Scan for the cell matching the given text and deliver its (x, y) coordinate at center. 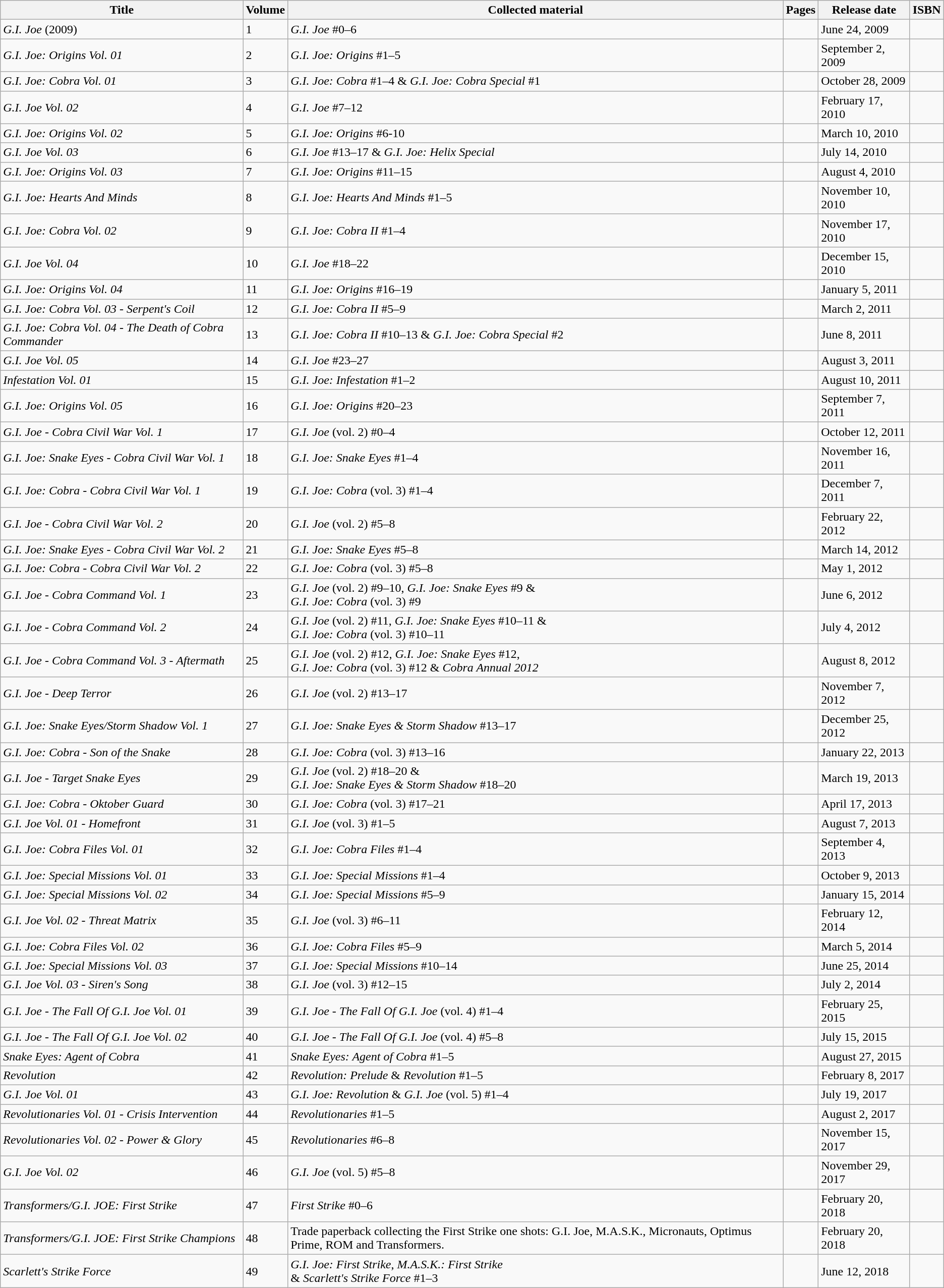
G.I. Joe: Snake Eyes #1–4 (536, 458)
39 (265, 1011)
G.I. Joe: Origins #11–15 (536, 172)
16 (265, 406)
23 (265, 594)
G.I. Joe: Origins #1–5 (536, 55)
G.I. Joe - Deep Terror (122, 693)
Release date (864, 10)
G.I. Joe #0–6 (536, 29)
G.I. Joe: Revolution & G.I. Joe (vol. 5) #1–4 (536, 1094)
G.I. Joe (vol. 2) #11, G.I. Joe: Snake Eyes #10–11 &G.I. Joe: Cobra (vol. 3) #10–11 (536, 628)
November 29, 2017 (864, 1172)
January 22, 2013 (864, 752)
21 (265, 549)
August 2, 2017 (864, 1113)
August 8, 2012 (864, 660)
G.I. Joe: Special Missions Vol. 03 (122, 966)
19 (265, 490)
July 14, 2010 (864, 152)
July 19, 2017 (864, 1094)
Revolution (122, 1075)
G.I. Joe: Cobra Files #1–4 (536, 850)
9 (265, 230)
47 (265, 1206)
24 (265, 628)
G.I. Joe: Cobra - Son of the Snake (122, 752)
G.I. Joe: Cobra - Oktober Guard (122, 804)
February 17, 2010 (864, 107)
G.I. Joe (vol. 2) #12, G.I. Joe: Snake Eyes #12,G.I. Joe: Cobra (vol. 3) #12 & Cobra Annual 2012 (536, 660)
6 (265, 152)
G.I. Joe #13–17 & G.I. Joe: Helix Special (536, 152)
G.I. Joe: Origins #20–23 (536, 406)
G.I. Joe - Target Snake Eyes (122, 778)
G.I. Joe: Cobra Files #5–9 (536, 946)
Volume (265, 10)
G.I. Joe: Cobra - Cobra Civil War Vol. 1 (122, 490)
Snake Eyes: Agent of Cobra (122, 1056)
G.I. Joe: Cobra - Cobra Civil War Vol. 2 (122, 569)
G.I. Joe: Origins Vol. 05 (122, 406)
44 (265, 1113)
G.I. Joe: Origins #6-10 (536, 133)
G.I. Joe: Cobra (vol. 3) #17–21 (536, 804)
G.I. Joe: Special Missions Vol. 02 (122, 894)
49 (265, 1271)
4 (265, 107)
G.I. Joe #23–27 (536, 361)
G.I. Joe - Cobra Command Vol. 1 (122, 594)
June 6, 2012 (864, 594)
G.I. Joe: Cobra Vol. 01 (122, 81)
26 (265, 693)
Scarlett's Strike Force (122, 1271)
March 2, 2011 (864, 308)
42 (265, 1075)
May 1, 2012 (864, 569)
July 4, 2012 (864, 628)
G.I. Joe: Snake Eyes - Cobra Civil War Vol. 2 (122, 549)
G.I. Joe - Cobra Command Vol. 3 - Aftermath (122, 660)
G.I. Joe: Origins Vol. 02 (122, 133)
December 7, 2011 (864, 490)
15 (265, 380)
Transformers/G.I. JOE: First Strike (122, 1206)
September 2, 2009 (864, 55)
G.I. Joe (vol. 2) #9–10, G.I. Joe: Snake Eyes #9 &G.I. Joe: Cobra (vol. 3) #9 (536, 594)
October 28, 2009 (864, 81)
G.I. Joe: Origins Vol. 03 (122, 172)
45 (265, 1140)
G.I. Joe (vol. 3) #12–15 (536, 985)
G.I. Joe: Infestation #1–2 (536, 380)
G.I. Joe - Cobra Civil War Vol. 1 (122, 432)
G.I. Joe - Cobra Civil War Vol. 2 (122, 524)
ISBN (927, 10)
G.I. Joe: Cobra Files Vol. 01 (122, 850)
G.I. Joe: Hearts And Minds (122, 198)
G.I. Joe: Snake Eyes - Cobra Civil War Vol. 1 (122, 458)
July 2, 2014 (864, 985)
11 (265, 289)
June 8, 2011 (864, 335)
G.I. Joe: Cobra (vol. 3) #5–8 (536, 569)
G.I. Joe - The Fall Of G.I. Joe (vol. 4) #5–8 (536, 1037)
12 (265, 308)
G.I. Joe: First Strike, M.A.S.K.: First Strike& Scarlett's Strike Force #1–3 (536, 1271)
November 7, 2012 (864, 693)
G.I. Joe: Cobra Files Vol. 02 (122, 946)
G.I. Joe #7–12 (536, 107)
10 (265, 263)
December 25, 2012 (864, 725)
G.I. Joe (vol. 2) #18–20 &G.I. Joe: Snake Eyes & Storm Shadow #18–20 (536, 778)
32 (265, 850)
31 (265, 823)
June 12, 2018 (864, 1271)
Revolutionaries #1–5 (536, 1113)
30 (265, 804)
G.I. Joe #18–22 (536, 263)
March 5, 2014 (864, 946)
Revolutionaries Vol. 01 - Crisis Intervention (122, 1113)
40 (265, 1037)
Revolutionaries Vol. 02 - Power & Glory (122, 1140)
48 (265, 1238)
Pages (801, 10)
G.I. Joe: Cobra (vol. 3) #13–16 (536, 752)
1 (265, 29)
November 16, 2011 (864, 458)
G.I. Joe: Cobra (vol. 3) #1–4 (536, 490)
29 (265, 778)
February 8, 2017 (864, 1075)
G.I. Joe: Origins Vol. 01 (122, 55)
G.I. Joe: Cobra II #10–13 & G.I. Joe: Cobra Special #2 (536, 335)
36 (265, 946)
17 (265, 432)
February 12, 2014 (864, 920)
G.I. Joe Vol. 03 (122, 152)
G.I. Joe Vol. 01 - Homefront (122, 823)
April 17, 2013 (864, 804)
Collected material (536, 10)
September 7, 2011 (864, 406)
March 10, 2010 (864, 133)
August 4, 2010 (864, 172)
June 24, 2009 (864, 29)
35 (265, 920)
7 (265, 172)
27 (265, 725)
Snake Eyes: Agent of Cobra #1–5 (536, 1056)
G.I. Joe Vol. 05 (122, 361)
G.I. Joe: Special Missions #5–9 (536, 894)
G.I. Joe: Cobra Vol. 03 - Serpent's Coil (122, 308)
G.I. Joe: Cobra Vol. 04 - The Death of Cobra Commander (122, 335)
November 15, 2017 (864, 1140)
G.I. Joe: Snake Eyes & Storm Shadow #13–17 (536, 725)
First Strike #0–6 (536, 1206)
G.I. Joe - The Fall Of G.I. Joe (vol. 4) #1–4 (536, 1011)
Title (122, 10)
Revolutionaries #6–8 (536, 1140)
14 (265, 361)
33 (265, 875)
February 22, 2012 (864, 524)
G.I. Joe (vol. 2) #5–8 (536, 524)
June 25, 2014 (864, 966)
25 (265, 660)
September 4, 2013 (864, 850)
G.I. Joe - The Fall Of G.I. Joe Vol. 02 (122, 1037)
2 (265, 55)
G.I. Joe - Cobra Command Vol. 2 (122, 628)
G.I. Joe: Cobra II #5–9 (536, 308)
8 (265, 198)
34 (265, 894)
13 (265, 335)
38 (265, 985)
G.I. Joe Vol. 04 (122, 263)
5 (265, 133)
January 5, 2011 (864, 289)
G.I. Joe: Cobra II #1–4 (536, 230)
G.I. Joe Vol. 01 (122, 1094)
Transformers/G.I. JOE: First Strike Champions (122, 1238)
22 (265, 569)
G.I. Joe: Snake Eyes/Storm Shadow Vol. 1 (122, 725)
December 15, 2010 (864, 263)
October 12, 2011 (864, 432)
November 10, 2010 (864, 198)
August 27, 2015 (864, 1056)
Trade paperback collecting the First Strike one shots: G.I. Joe, M.A.S.K., Micronauts, Optimus Prime, ROM and Transformers. (536, 1238)
G.I. Joe: Special Missions #1–4 (536, 875)
March 19, 2013 (864, 778)
43 (265, 1094)
28 (265, 752)
G.I. Joe: Special Missions Vol. 01 (122, 875)
October 9, 2013 (864, 875)
G.I. Joe - The Fall Of G.I. Joe Vol. 01 (122, 1011)
November 17, 2010 (864, 230)
Revolution: Prelude & Revolution #1–5 (536, 1075)
G.I. Joe (vol. 5) #5–8 (536, 1172)
46 (265, 1172)
July 15, 2015 (864, 1037)
G.I. Joe: Cobra #1–4 & G.I. Joe: Cobra Special #1 (536, 81)
G.I. Joe: Snake Eyes #5–8 (536, 549)
January 15, 2014 (864, 894)
G.I. Joe: Origins Vol. 04 (122, 289)
G.I. Joe (vol. 3) #1–5 (536, 823)
Infestation Vol. 01 (122, 380)
August 7, 2013 (864, 823)
G.I. Joe Vol. 03 - Siren's Song (122, 985)
41 (265, 1056)
3 (265, 81)
37 (265, 966)
August 3, 2011 (864, 361)
G.I. Joe: Special Missions #10–14 (536, 966)
G.I. Joe Vol. 02 - Threat Matrix (122, 920)
August 10, 2011 (864, 380)
G.I. Joe: Hearts And Minds #1–5 (536, 198)
18 (265, 458)
February 25, 2015 (864, 1011)
March 14, 2012 (864, 549)
G.I. Joe (2009) (122, 29)
G.I. Joe (vol. 3) #6–11 (536, 920)
G.I. Joe: Cobra Vol. 02 (122, 230)
G.I. Joe (vol. 2) #13–17 (536, 693)
20 (265, 524)
G.I. Joe: Origins #16–19 (536, 289)
G.I. Joe (vol. 2) #0–4 (536, 432)
